From the cell containing the given text, extract its center point as [X, Y] coordinate. 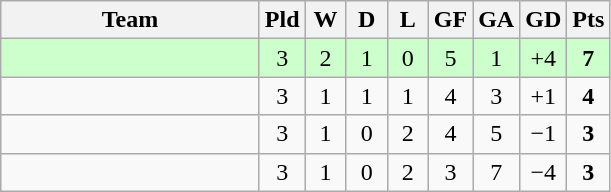
Pld [282, 20]
−4 [544, 172]
Pts [588, 20]
+1 [544, 96]
D [366, 20]
GA [496, 20]
GF [450, 20]
Team [130, 20]
GD [544, 20]
L [408, 20]
−1 [544, 134]
W [326, 20]
+4 [544, 58]
